Return the [X, Y] coordinate for the center point of the cell that contains the specified text.  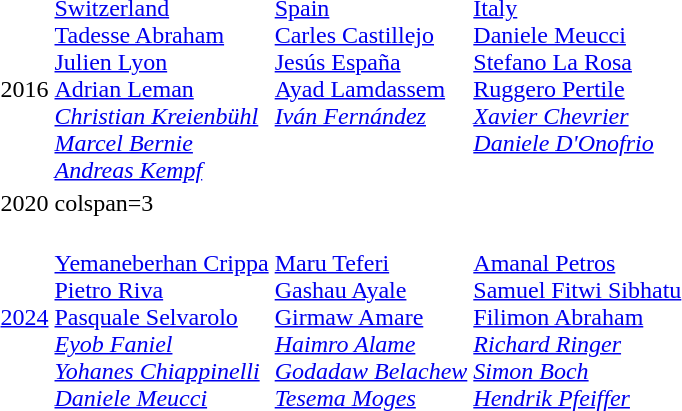
colspan=3 [162, 203]
